Scan for the cell matching the given text and deliver its (x, y) coordinate at center. 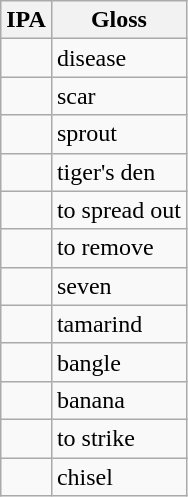
tamarind (118, 324)
seven (118, 286)
tiger's den (118, 172)
banana (118, 400)
bangle (118, 362)
chisel (118, 477)
scar (118, 96)
to remove (118, 248)
to strike (118, 438)
sprout (118, 134)
Gloss (118, 20)
to spread out (118, 210)
IPA (26, 20)
disease (118, 58)
